Locate the cell with the specified text and output its (x, y) center coordinate. 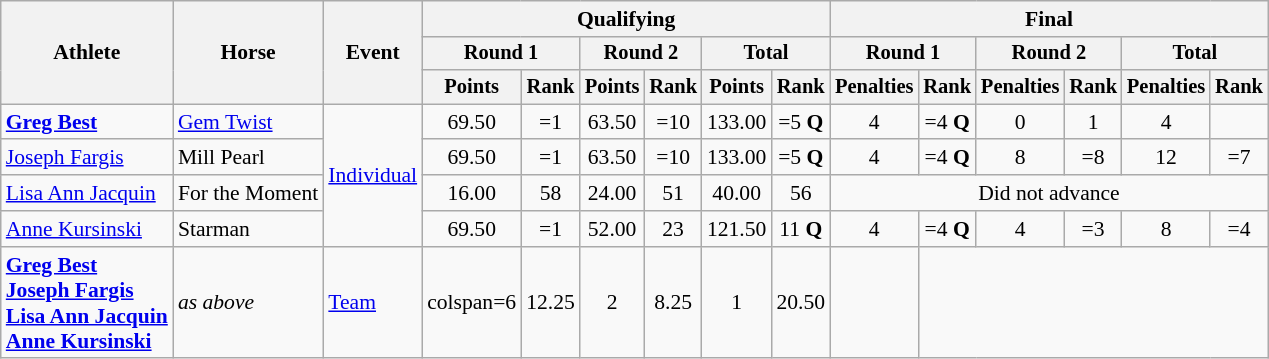
16.00 (472, 193)
12.25 (550, 303)
Greg BestJoseph FargisLisa Ann JacquinAnne Kursinski (87, 303)
=8 (1093, 158)
12 (1166, 158)
Did not advance (1049, 193)
Athlete (87, 52)
56 (800, 193)
23 (673, 229)
121.50 (736, 229)
8.25 (673, 303)
Greg Best (87, 122)
0 (1020, 122)
as above (248, 303)
Individual (372, 175)
=4 (1239, 229)
40.00 (736, 193)
52.00 (612, 229)
Horse (248, 52)
Team (372, 303)
Anne Kursinski (87, 229)
=3 (1093, 229)
Mill Pearl (248, 158)
24.00 (612, 193)
Event (372, 52)
Qualifying (626, 19)
Starman (248, 229)
For the Moment (248, 193)
2 (612, 303)
=7 (1239, 158)
Joseph Fargis (87, 158)
20.50 (800, 303)
colspan=6 (472, 303)
58 (550, 193)
Lisa Ann Jacquin (87, 193)
Final (1049, 19)
11 Q (800, 229)
Gem Twist (248, 122)
51 (673, 193)
